Search for the cell housing the specified text and yield its [X, Y] center coordinate. 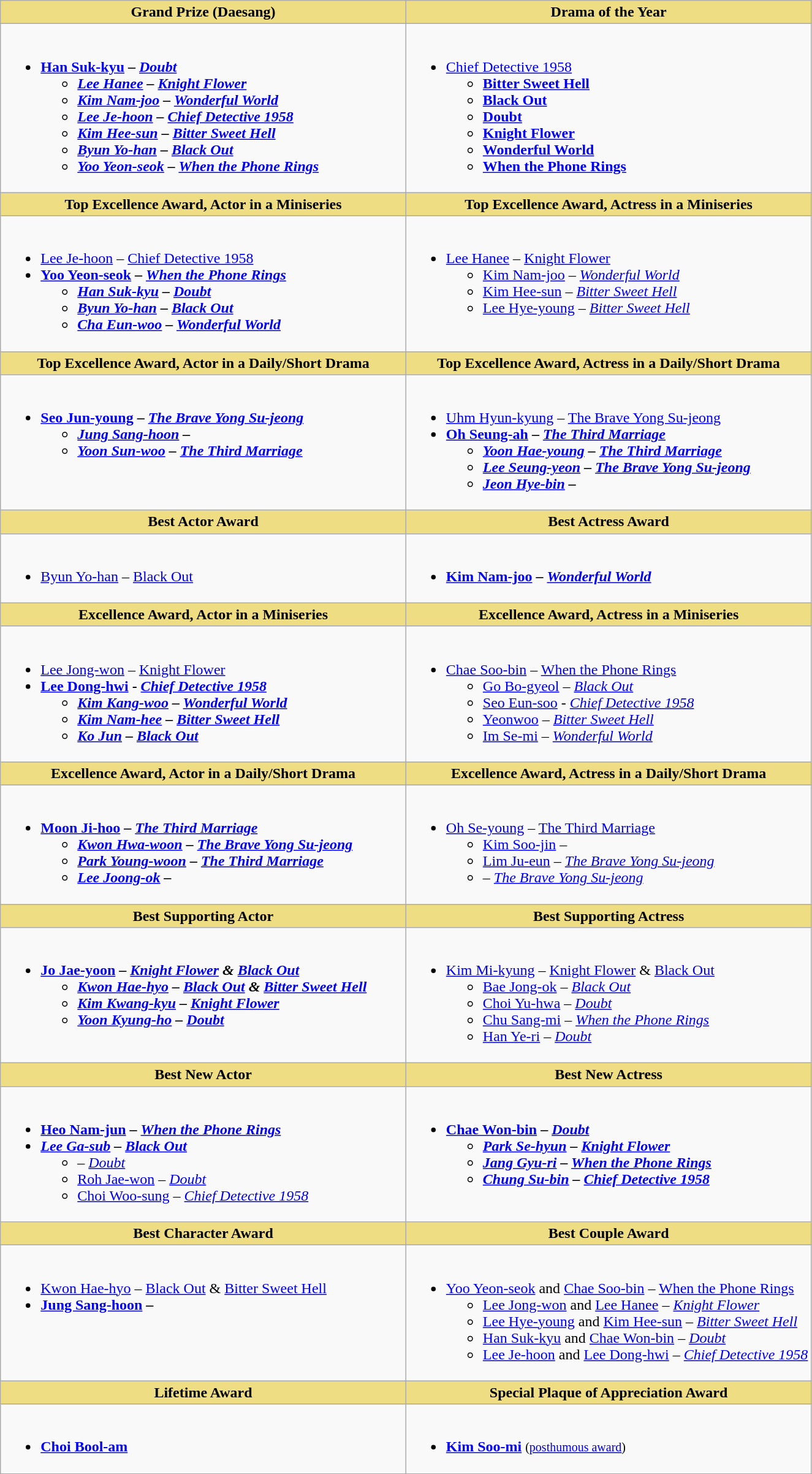
Heo Nam-jun – When the Phone RingsLee Ga-sub – Black Out – DoubtRoh Jae-won – DoubtChoi Woo-sung – Chief Detective 1958 [203, 1154]
Chief Detective 1958Bitter Sweet HellBlack OutDoubtKnight FlowerWonderful WorldWhen the Phone Rings [609, 108]
Grand Prize (Daesang) [203, 12]
Oh Se-young – The Third MarriageKim Soo-jin – Lim Ju-eun – The Brave Yong Su-jeong – The Brave Yong Su-jeong [609, 844]
Best Supporting Actor [203, 915]
Jo Jae-yoon – Knight Flower & Black OutKwon Hae-hyo – Black Out & Bitter Sweet HellKim Kwang-kyu – Knight FlowerYoon Kyung-ho – Doubt [203, 996]
Excellence Award, Actor in a Miniseries [203, 614]
Best Supporting Actress [609, 915]
Best Actress Award [609, 522]
Kwon Hae-hyo – Black Out & Bitter Sweet HellJung Sang-hoon – [203, 1313]
Excellence Award, Actress in a Daily/Short Drama [609, 773]
Kim Soo-mi (posthumous award) [609, 1438]
Best New Actor [203, 1075]
Chae Soo-bin – When the Phone RingsGo Bo-gyeol – Black OutSeo Eun-soo - Chief Detective 1958Yeonwoo – Bitter Sweet HellIm Se-mi – Wonderful World [609, 694]
Best New Actress [609, 1075]
Kim Nam-joo – Wonderful World [609, 568]
Lee Hanee – Knight FlowerKim Nam-joo – Wonderful WorldKim Hee-sun – Bitter Sweet HellLee Hye-young – Bitter Sweet Hell [609, 283]
Lifetime Award [203, 1392]
Excellence Award, Actor in a Daily/Short Drama [203, 773]
Seo Jun-young – The Brave Yong Su-jeongJung Sang-hoon – Yoon Sun-woo – The Third Marriage [203, 443]
Choi Bool-am [203, 1438]
Lee Jong-won – Knight FlowerLee Dong-hwi - Chief Detective 1958Kim Kang-woo – Wonderful WorldKim Nam-hee – Bitter Sweet HellKo Jun – Black Out [203, 694]
Special Plaque of Appreciation Award [609, 1392]
Byun Yo-han – Black Out [203, 568]
Kim Mi-kyung – Knight Flower & Black OutBae Jong-ok – Black OutChoi Yu-hwa – DoubtChu Sang-mi – When the Phone RingsHan Ye-ri – Doubt [609, 996]
Top Excellence Award, Actor in a Daily/Short Drama [203, 363]
Moon Ji-hoo – The Third MarriageKwon Hwa-woon – The Brave Yong Su-jeongPark Young-woon – The Third MarriageLee Joong-ok – [203, 844]
Top Excellence Award, Actress in a Miniseries [609, 204]
Excellence Award, Actress in a Miniseries [609, 614]
Best Actor Award [203, 522]
Drama of the Year [609, 12]
Best Couple Award [609, 1234]
Lee Je-hoon – Chief Detective 1958Yoo Yeon-seok – When the Phone RingsHan Suk-kyu – DoubtByun Yo-han – Black OutCha Eun-woo – Wonderful World [203, 283]
Best Character Award [203, 1234]
Top Excellence Award, Actor in a Miniseries [203, 204]
Top Excellence Award, Actress in a Daily/Short Drama [609, 363]
Chae Won-bin – DoubtPark Se-hyun – Knight FlowerJang Gyu-ri – When the Phone RingsChung Su-bin – Chief Detective 1958 [609, 1154]
